Scan for the cell matching the given text and deliver its (x, y) coordinate at center. 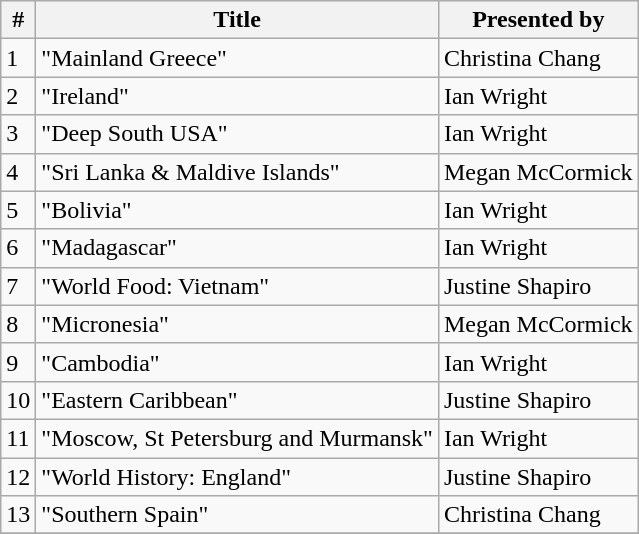
"World Food: Vietnam" (238, 286)
# (18, 20)
"Deep South USA" (238, 134)
8 (18, 324)
13 (18, 515)
5 (18, 210)
"Mainland Greece" (238, 58)
"Southern Spain" (238, 515)
4 (18, 172)
2 (18, 96)
7 (18, 286)
1 (18, 58)
"Sri Lanka & Maldive Islands" (238, 172)
11 (18, 438)
3 (18, 134)
"Micronesia" (238, 324)
"Bolivia" (238, 210)
"World History: England" (238, 477)
6 (18, 248)
12 (18, 477)
"Eastern Caribbean" (238, 400)
10 (18, 400)
Presented by (538, 20)
"Moscow, St Petersburg and Murmansk" (238, 438)
"Cambodia" (238, 362)
9 (18, 362)
"Madagascar" (238, 248)
Title (238, 20)
"Ireland" (238, 96)
